From the cell containing the given text, extract its center point as (x, y) coordinate. 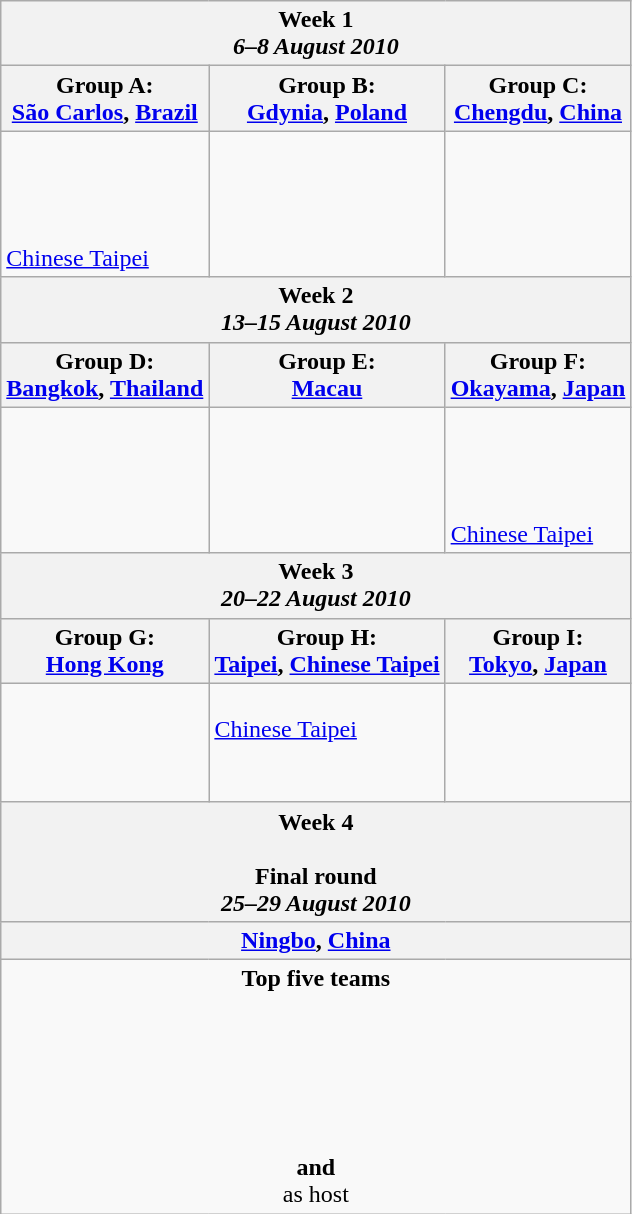
Week 16–8 August 2010 (316, 34)
Week 213–15 August 2010 (316, 310)
Group D:Bangkok, Thailand (105, 374)
Week 320–22 August 2010 (316, 586)
Week 4Final round25–29 August 2010 (316, 862)
Group G:Hong Kong (105, 650)
Ningbo, China (316, 940)
Top five teamsand as host (316, 1086)
Group C:Chengdu, China (538, 98)
Group A:São Carlos, Brazil (105, 98)
Group E:Macau (327, 374)
Group I:Tokyo, Japan (538, 650)
Group F:Okayama, Japan (538, 374)
Group H:Taipei, Chinese Taipei (327, 650)
Group B:Gdynia, Poland (327, 98)
